Return the (X, Y) coordinate for the center point of the cell that contains the specified text.  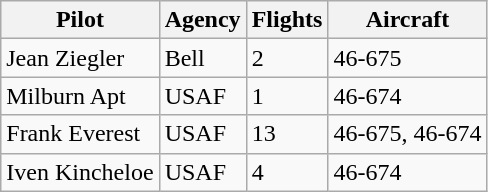
Iven Kincheloe (80, 172)
2 (287, 58)
Flights (287, 20)
46-675, 46-674 (408, 134)
4 (287, 172)
Frank Everest (80, 134)
Milburn Apt (80, 96)
Jean Ziegler (80, 58)
Agency (202, 20)
Aircraft (408, 20)
Bell (202, 58)
Pilot (80, 20)
13 (287, 134)
1 (287, 96)
46-675 (408, 58)
